Locate the cell with the specified text and output its (X, Y) center coordinate. 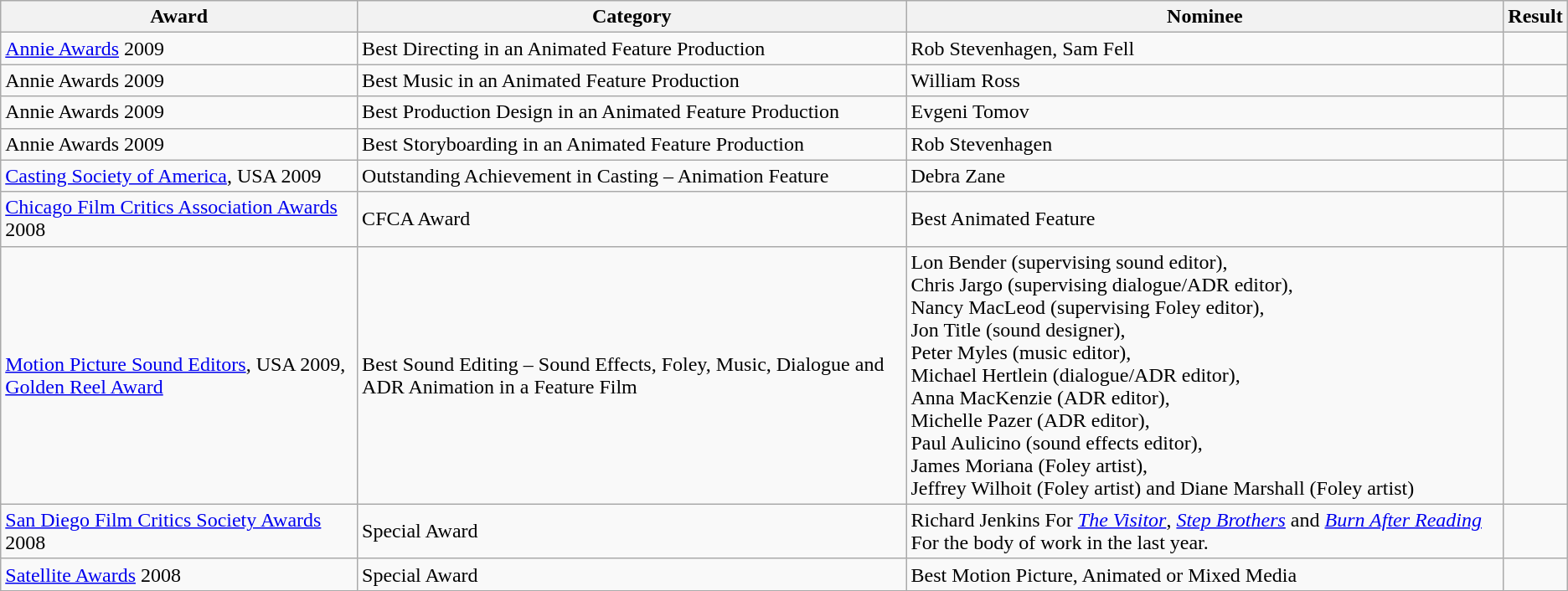
Best Music in an Animated Feature Production (632, 80)
Nominee (1204, 17)
William Ross (1204, 80)
Best Motion Picture, Animated or Mixed Media (1204, 574)
Casting Society of America, USA 2009 (179, 176)
Evgeni Tomov (1204, 112)
Outstanding Achievement in Casting – Animation Feature (632, 176)
San Diego Film Critics Society Awards 2008 (179, 531)
Chicago Film Critics Association Awards 2008 (179, 219)
Category (632, 17)
Richard Jenkins For The Visitor, Step Brothers and Burn After Reading For the body of work in the last year. (1204, 531)
Rob Stevenhagen, Sam Fell (1204, 49)
Result (1535, 17)
CFCA Award (632, 219)
Satellite Awards 2008 (179, 574)
Best Animated Feature (1204, 219)
Best Directing in an Animated Feature Production (632, 49)
Debra Zane (1204, 176)
Award (179, 17)
Best Sound Editing – Sound Effects, Foley, Music, Dialogue and ADR Animation in a Feature Film (632, 375)
Best Storyboarding in an Animated Feature Production (632, 144)
Best Production Design in an Animated Feature Production (632, 112)
Rob Stevenhagen (1204, 144)
Motion Picture Sound Editors, USA 2009, Golden Reel Award (179, 375)
